Pinpoint the cell where the given text exists, returning its (x, y) midpoint coordinate. 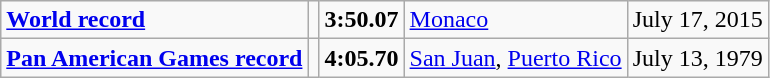
4:05.70 (362, 58)
July 13, 1979 (698, 58)
Pan American Games record (154, 58)
3:50.07 (362, 20)
San Juan, Puerto Rico (516, 58)
July 17, 2015 (698, 20)
Monaco (516, 20)
World record (154, 20)
